From the cell containing the given text, extract its center point as [x, y] coordinate. 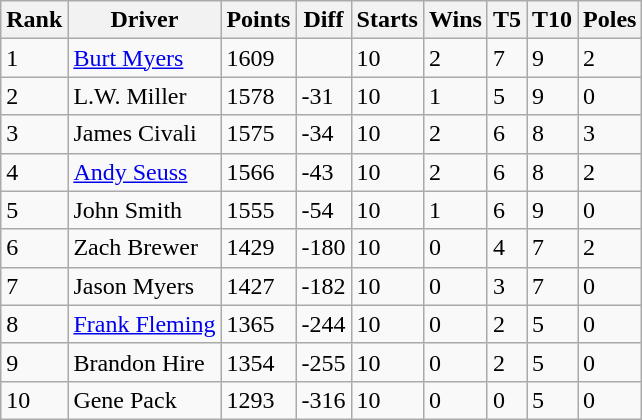
Rank [34, 20]
T5 [506, 20]
Burt Myers [144, 58]
T10 [552, 20]
1365 [258, 324]
-43 [324, 172]
1354 [258, 362]
1555 [258, 210]
Poles [610, 20]
1429 [258, 248]
Diff [324, 20]
John Smith [144, 210]
-244 [324, 324]
Zach Brewer [144, 248]
1578 [258, 96]
Brandon Hire [144, 362]
1427 [258, 286]
-54 [324, 210]
1566 [258, 172]
-31 [324, 96]
Wins [455, 20]
Frank Fleming [144, 324]
-255 [324, 362]
Andy Seuss [144, 172]
L.W. Miller [144, 96]
-182 [324, 286]
Gene Pack [144, 400]
Jason Myers [144, 286]
1293 [258, 400]
1575 [258, 134]
Starts [387, 20]
-34 [324, 134]
1609 [258, 58]
James Civali [144, 134]
-180 [324, 248]
Driver [144, 20]
-316 [324, 400]
Points [258, 20]
